Output the (x, y) coordinate of the center of the cell containing the given text.  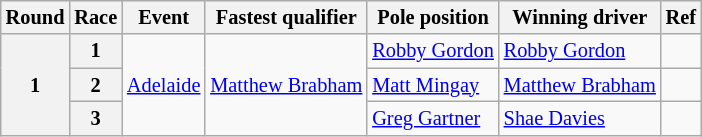
Pole position (432, 17)
Adelaide (164, 84)
Round (36, 17)
Greg Gartner (432, 118)
Event (164, 17)
Ref (681, 17)
Fastest qualifier (286, 17)
2 (96, 85)
Shae Davies (580, 118)
3 (96, 118)
Race (96, 17)
Winning driver (580, 17)
Matt Mingay (432, 85)
